Determine the [X, Y] coordinate at the center of the cell enclosing the given text.  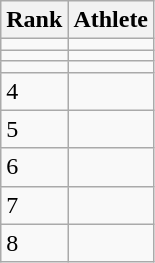
Athlete [111, 20]
7 [34, 205]
4 [34, 91]
8 [34, 243]
6 [34, 167]
5 [34, 129]
Rank [34, 20]
